Determine the (X, Y) coordinate at the center of the cell enclosing the given text.  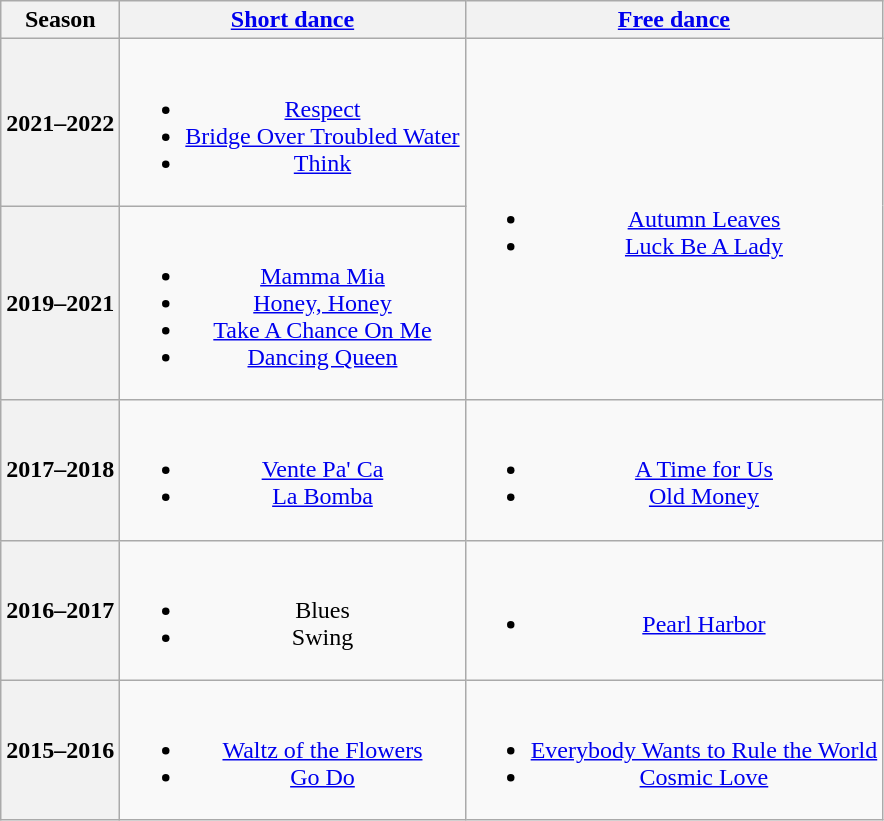
Respect Bridge Over Troubled Water Think (292, 122)
Vente Pa' Ca La Bomba (292, 470)
A Time for Us Old Money (674, 470)
Pearl Harbor (674, 610)
Autumn Leaves Luck Be A Lady (674, 220)
Waltz of the Flowers Go Do (292, 750)
BluesSwing (292, 610)
2015–2016 (60, 750)
2021–2022 (60, 122)
Season (60, 20)
Mamma MiaHoney, HoneyTake A Chance On MeDancing Queen (292, 303)
Free dance (674, 20)
2019–2021 (60, 303)
Everybody Wants to Rule the World Cosmic Love (674, 750)
2016–2017 (60, 610)
Short dance (292, 20)
2017–2018 (60, 470)
